Search for the cell housing the specified text and yield its [X, Y] center coordinate. 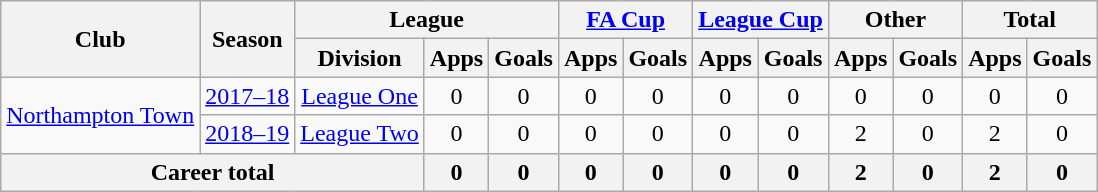
Division [360, 58]
Other [895, 20]
Season [248, 39]
Northampton Town [100, 115]
Career total [213, 172]
League [427, 20]
League Cup [761, 20]
2018–19 [248, 134]
Total [1030, 20]
League Two [360, 134]
2017–18 [248, 96]
League One [360, 96]
FA Cup [625, 20]
Club [100, 39]
